Provide the [X, Y] coordinate of the cell's center where the given text is located.  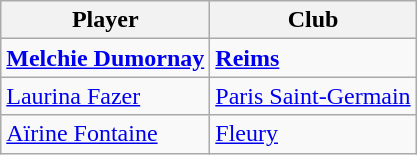
Laurina Fazer [106, 96]
Reims [313, 58]
Paris Saint-Germain [313, 96]
Player [106, 20]
Fleury [313, 134]
Club [313, 20]
Melchie Dumornay [106, 58]
Aïrine Fontaine [106, 134]
